Capture the cell that displays the provided text and extract its [x, y] central coordinate. 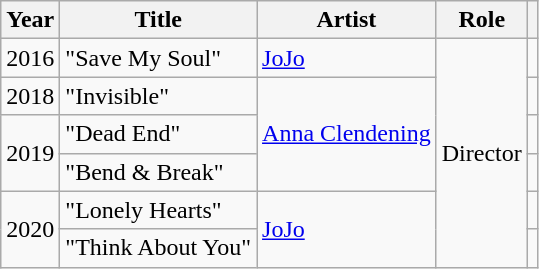
"Invisible" [158, 96]
Title [158, 20]
Anna Clendening [347, 134]
"Lonely Hearts" [158, 210]
2018 [30, 96]
"Dead End" [158, 134]
Role [482, 20]
2020 [30, 229]
"Think About You" [158, 248]
Director [482, 153]
Year [30, 20]
"Save My Soul" [158, 58]
"Bend & Break" [158, 172]
Artist [347, 20]
2019 [30, 153]
2016 [30, 58]
